Provide the (x, y) coordinate of the cell's center where the given text is located.  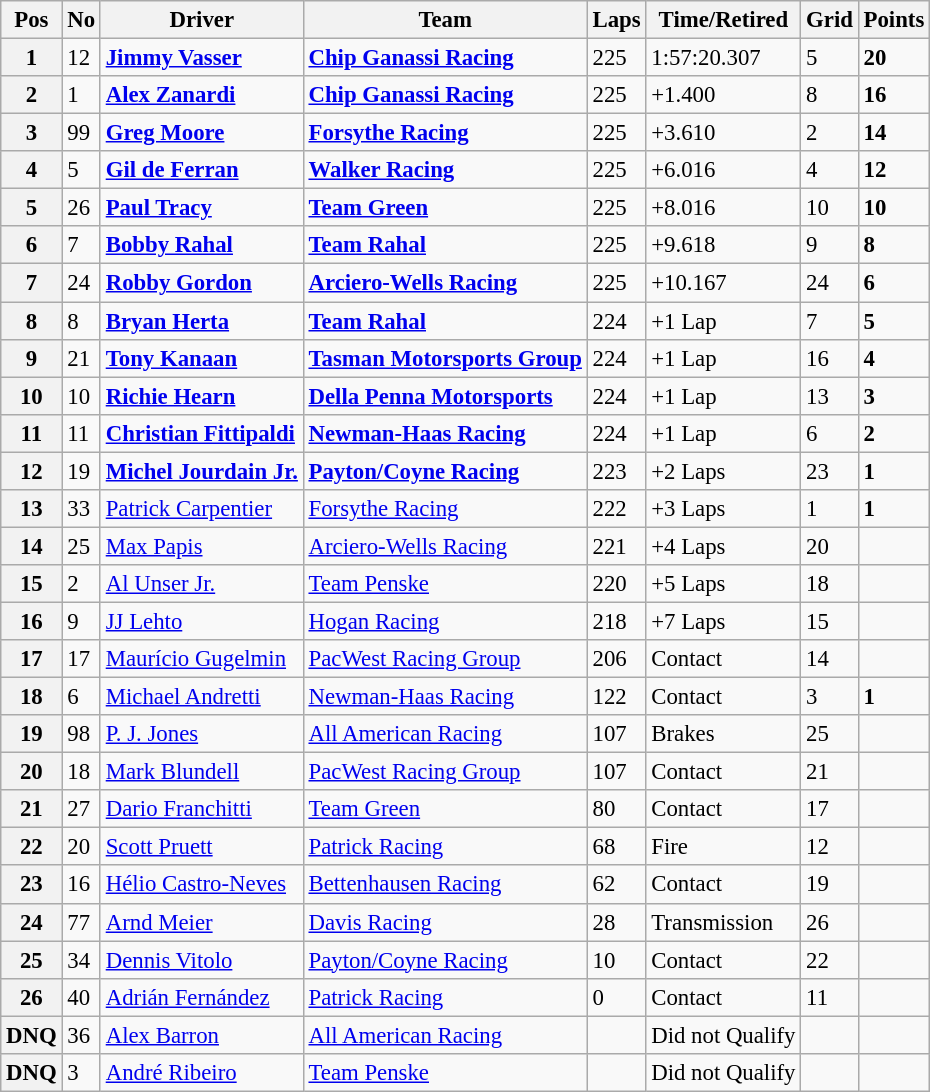
Christian Fittipaldi (202, 433)
36 (81, 1035)
+5 Laps (724, 584)
+10.167 (724, 283)
62 (616, 885)
+1.400 (724, 95)
Bettenhausen Racing (445, 885)
Driver (202, 20)
Team (445, 20)
77 (81, 922)
Jimmy Vasser (202, 58)
+6.016 (724, 170)
André Ribeiro (202, 1073)
Arnd Meier (202, 922)
Points (894, 20)
Mark Blundell (202, 772)
Fire (724, 847)
+8.016 (724, 208)
222 (616, 509)
122 (616, 697)
0 (616, 997)
Paul Tracy (202, 208)
206 (616, 659)
Scott Pruett (202, 847)
P. J. Jones (202, 734)
+3.610 (724, 133)
Transmission (724, 922)
Brakes (724, 734)
JJ Lehto (202, 621)
Laps (616, 20)
221 (616, 546)
Adrián Fernández (202, 997)
Richie Hearn (202, 396)
Tony Kanaan (202, 358)
80 (616, 809)
Davis Racing (445, 922)
Pos (32, 20)
27 (81, 809)
Max Papis (202, 546)
218 (616, 621)
+3 Laps (724, 509)
34 (81, 960)
Greg Moore (202, 133)
99 (81, 133)
Hélio Castro-Neves (202, 885)
Grid (830, 20)
220 (616, 584)
Walker Racing (445, 170)
Robby Gordon (202, 283)
Michel Jourdain Jr. (202, 471)
33 (81, 509)
40 (81, 997)
Michael Andretti (202, 697)
Bryan Herta (202, 321)
Dario Franchitti (202, 809)
Maurício Gugelmin (202, 659)
Al Unser Jr. (202, 584)
Alex Barron (202, 1035)
Alex Zanardi (202, 95)
Time/Retired (724, 20)
Hogan Racing (445, 621)
+4 Laps (724, 546)
1:57:20.307 (724, 58)
Patrick Carpentier (202, 509)
Dennis Vitolo (202, 960)
Gil de Ferran (202, 170)
68 (616, 847)
+9.618 (724, 245)
223 (616, 471)
+7 Laps (724, 621)
No (81, 20)
98 (81, 734)
Tasman Motorsports Group (445, 358)
Della Penna Motorsports (445, 396)
Bobby Rahal (202, 245)
+2 Laps (724, 471)
28 (616, 922)
